Pinpoint the cell where the given text exists, returning its (x, y) midpoint coordinate. 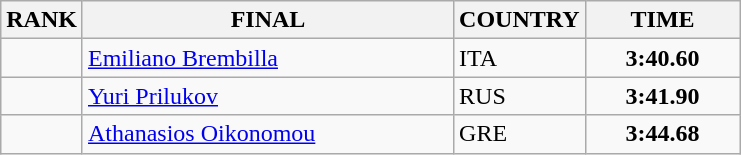
3:44.68 (662, 134)
3:40.60 (662, 58)
ITA (520, 58)
Yuri Prilukov (268, 96)
GRE (520, 134)
COUNTRY (520, 20)
RANK (42, 20)
Athanasios Oikonomou (268, 134)
FINAL (268, 20)
3:41.90 (662, 96)
TIME (662, 20)
Emiliano Brembilla (268, 58)
RUS (520, 96)
